Return the [x, y] coordinate for the center point of the cell that contains the specified text.  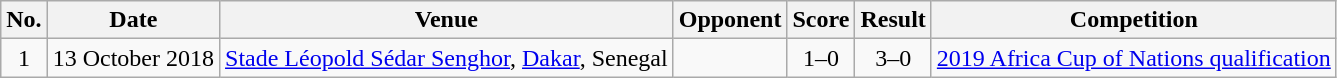
Competition [1134, 20]
3–0 [893, 58]
Stade Léopold Sédar Senghor, Dakar, Senegal [447, 58]
Opponent [730, 20]
Score [821, 20]
1–0 [821, 58]
13 October 2018 [133, 58]
1 [24, 58]
Result [893, 20]
2019 Africa Cup of Nations qualification [1134, 58]
No. [24, 20]
Date [133, 20]
Venue [447, 20]
